Pinpoint the cell where the given text exists, returning its (X, Y) midpoint coordinate. 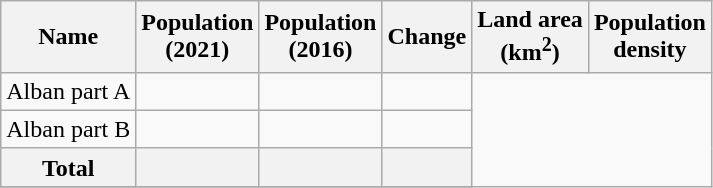
Alban part A (68, 91)
Name (68, 37)
Change (427, 37)
Population(2016) (320, 37)
Population(2021) (198, 37)
Populationdensity (650, 37)
Land area(km2) (530, 37)
Total (68, 167)
Alban part B (68, 129)
